Extract the (X, Y) coordinate from the center of the cell holding the provided text.  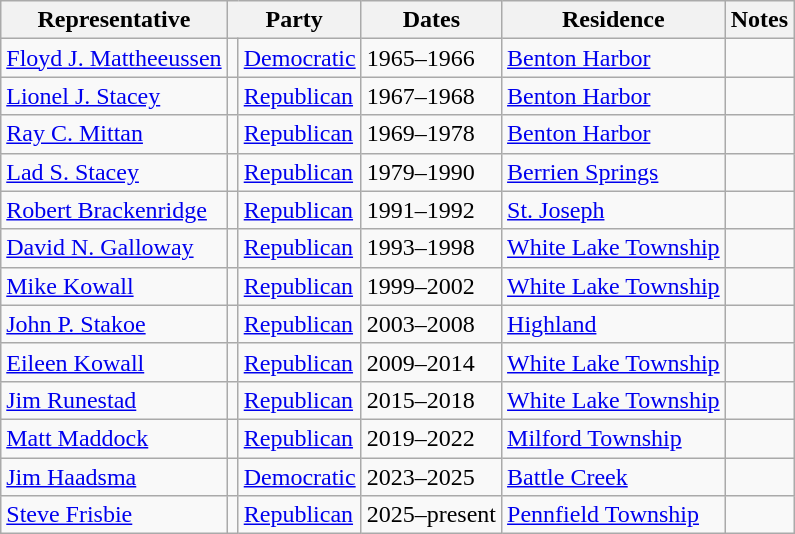
Lionel J. Stacey (114, 96)
Steve Frisbie (114, 515)
1965–1966 (431, 58)
2023–2025 (431, 477)
Dates (431, 20)
2009–2014 (431, 362)
Highland (614, 324)
2003–2008 (431, 324)
1993–1998 (431, 248)
Representative (114, 20)
Notes (759, 20)
2025–present (431, 515)
Residence (614, 20)
Mike Kowall (114, 286)
Floyd J. Mattheeussen (114, 58)
2019–2022 (431, 438)
John P. Stakoe (114, 324)
David N. Galloway (114, 248)
Robert Brackenridge (114, 210)
Milford Township (614, 438)
1969–1978 (431, 134)
Jim Runestad (114, 400)
Eileen Kowall (114, 362)
Battle Creek (614, 477)
Jim Haadsma (114, 477)
1999–2002 (431, 286)
Ray C. Mittan (114, 134)
St. Joseph (614, 210)
Party (294, 20)
Berrien Springs (614, 172)
Lad S. Stacey (114, 172)
1991–1992 (431, 210)
Pennfield Township (614, 515)
1967–1968 (431, 96)
1979–1990 (431, 172)
Matt Maddock (114, 438)
2015–2018 (431, 400)
